From the cell containing the given text, extract its center point as (X, Y) coordinate. 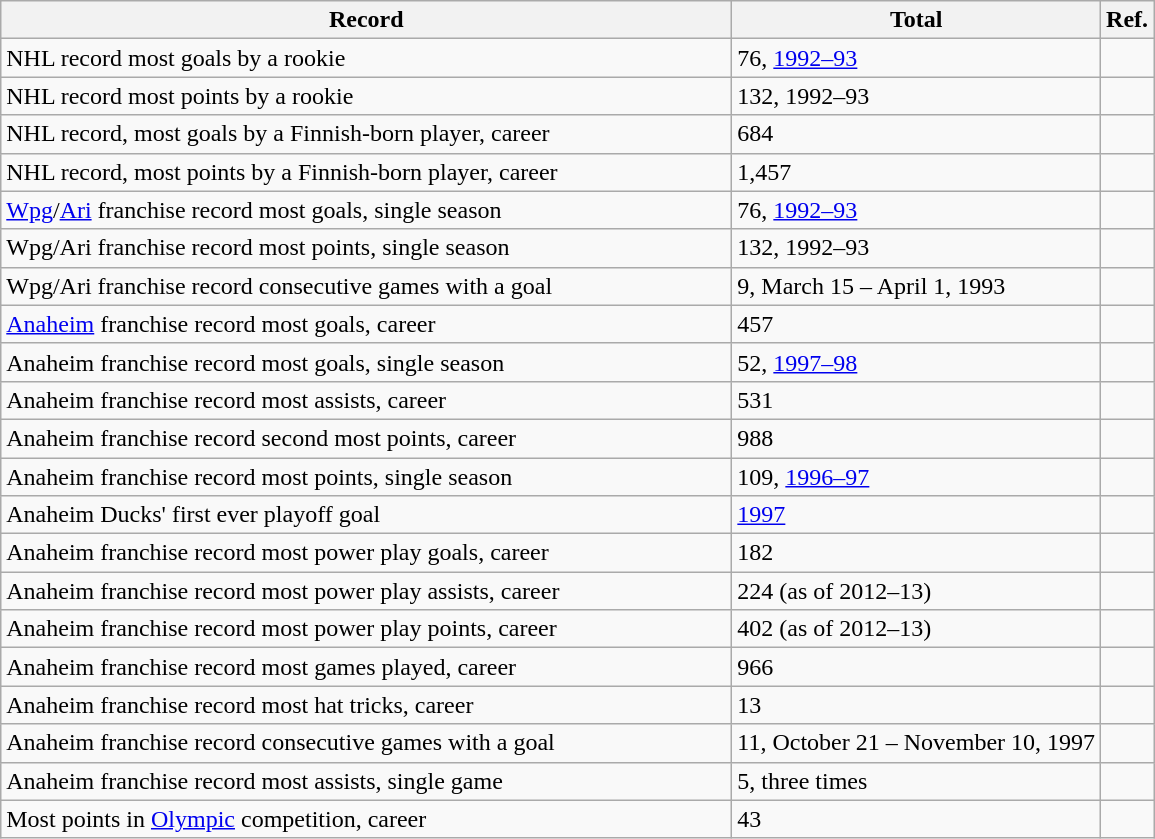
Most points in Olympic competition, career (366, 819)
457 (916, 324)
531 (916, 400)
Anaheim franchise record most assists, single game (366, 781)
Wpg/Ari franchise record consecutive games with a goal (366, 286)
684 (916, 134)
182 (916, 553)
224 (as of 2012–13) (916, 591)
Anaheim franchise record second most points, career (366, 438)
Anaheim franchise record most points, single season (366, 477)
5, three times (916, 781)
NHL record most goals by a rookie (366, 58)
Anaheim franchise record most power play assists, career (366, 591)
52, 1997–98 (916, 362)
Ref. (1128, 20)
Anaheim franchise record most power play points, career (366, 629)
NHL record most points by a rookie (366, 96)
1,457 (916, 172)
NHL record, most goals by a Finnish-born player, career (366, 134)
966 (916, 667)
13 (916, 705)
Anaheim franchise record consecutive games with a goal (366, 743)
Anaheim franchise record most goals, career (366, 324)
Anaheim franchise record most power play goals, career (366, 553)
988 (916, 438)
402 (as of 2012–13) (916, 629)
Wpg/Ari franchise record most points, single season (366, 248)
Wpg/Ari franchise record most goals, single season (366, 210)
Total (916, 20)
Anaheim Ducks' first ever playoff goal (366, 515)
43 (916, 819)
11, October 21 – November 10, 1997 (916, 743)
Anaheim franchise record most goals, single season (366, 362)
Anaheim franchise record most games played, career (366, 667)
Anaheim franchise record most hat tricks, career (366, 705)
109, 1996–97 (916, 477)
Anaheim franchise record most assists, career (366, 400)
NHL record, most points by a Finnish-born player, career (366, 172)
1997 (916, 515)
9, March 15 – April 1, 1993 (916, 286)
Record (366, 20)
